Pinpoint the cell where the given text exists, returning its (x, y) midpoint coordinate. 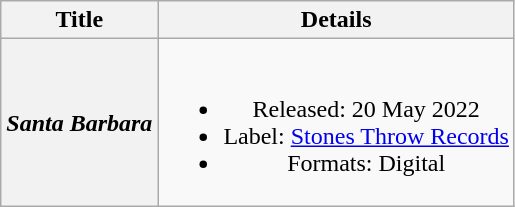
Santa Barbara (80, 122)
Details (336, 20)
Title (80, 20)
Released: 20 May 2022Label: Stones Throw RecordsFormats: Digital (336, 122)
